Return (X, Y) of the center of cell containing provided text 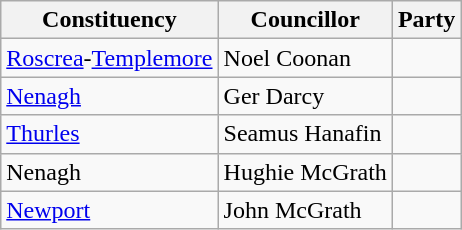
Hughie McGrath (305, 172)
Newport (110, 210)
Seamus Hanafin (305, 134)
Thurles (110, 134)
Noel Coonan (305, 58)
Councillor (305, 20)
Constituency (110, 20)
John McGrath (305, 210)
Ger Darcy (305, 96)
Roscrea-Templemore (110, 58)
Party (426, 20)
